Provide the (X, Y) coordinate of the cell's center where the given text is located.  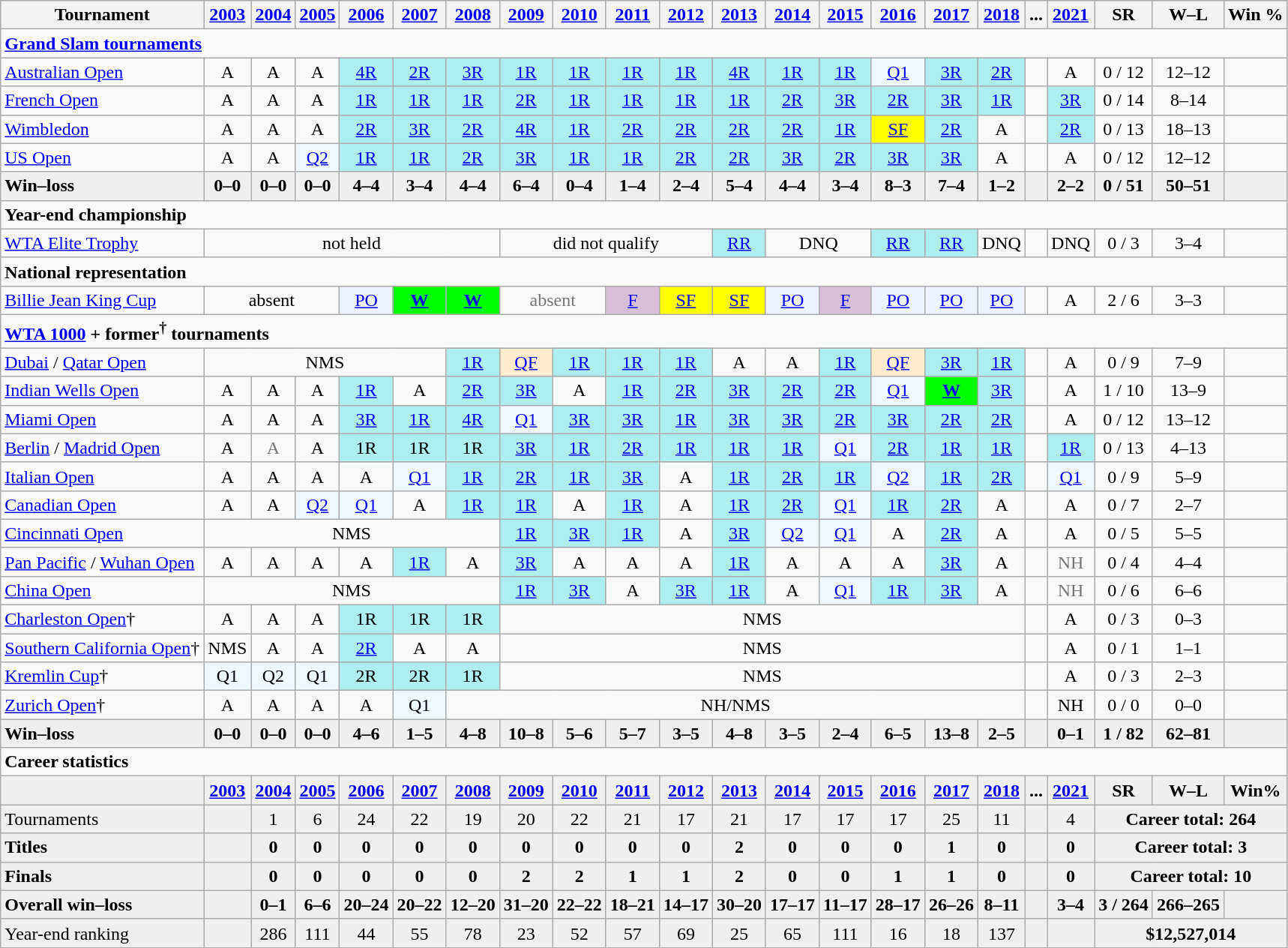
Grand Slam tournaments (644, 43)
20 (526, 819)
Career statistics (644, 762)
22–22 (579, 904)
5–7 (633, 733)
Canadian Open (102, 505)
Wimbledon (102, 129)
12–20 (472, 904)
3 / 264 (1124, 904)
Career total: 10 (1191, 876)
13–8 (951, 733)
2–5 (1002, 733)
4–6 (366, 733)
1–4 (633, 186)
1–5 (420, 733)
Overall win–loss (102, 904)
7–9 (1188, 362)
2–3 (1188, 676)
Kremlin Cup† (102, 676)
57 (633, 933)
1–2 (1002, 186)
6–5 (898, 733)
16 (898, 933)
Billie Jean King Cup (102, 300)
0 / 7 (1124, 505)
23 (526, 933)
137 (1002, 933)
Career total: 264 (1191, 819)
266–265 (1188, 904)
not held (352, 243)
National representation (644, 271)
Year-end championship (644, 214)
24 (366, 819)
0–4 (579, 186)
5–4 (739, 186)
Pan Pacific / Wuhan Open (102, 562)
6 (318, 819)
11 (1002, 819)
0–3 (1188, 619)
18–13 (1188, 129)
65 (792, 933)
WTA Elite Trophy (102, 243)
Southern California Open† (102, 648)
20–24 (366, 904)
NH/NMS (735, 705)
7–4 (951, 186)
44 (366, 933)
14–17 (685, 904)
did not qualify (606, 243)
6–4 (526, 186)
US Open (102, 157)
Australian Open (102, 72)
69 (685, 933)
Career total: 3 (1191, 847)
4–13 (1188, 448)
0 / 51 (1124, 186)
5–5 (1188, 533)
13–12 (1188, 419)
China Open (102, 590)
Zurich Open† (102, 705)
WTA 1000 + former† tournaments (644, 331)
52 (579, 933)
Win% (1255, 790)
0 / 5 (1124, 533)
17–17 (792, 904)
10–8 (526, 733)
1 / 10 (1124, 391)
62–81 (1188, 733)
1–1 (1188, 648)
0 / 14 (1124, 100)
28–17 (898, 904)
Cincinnati Open (102, 533)
0 / 4 (1124, 562)
Berlin / Madrid Open (102, 448)
Indian Wells Open (102, 391)
Italian Open (102, 476)
50–51 (1188, 186)
French Open (102, 100)
8–3 (898, 186)
Finals (102, 876)
5–9 (1188, 476)
Dubai / Qatar Open (102, 362)
2–7 (1188, 505)
11–17 (846, 904)
0 / 0 (1124, 705)
3–3 (1188, 300)
8–11 (1002, 904)
Tournaments (102, 819)
31–20 (526, 904)
Win % (1255, 15)
19 (472, 819)
13–9 (1188, 391)
5–6 (579, 733)
18 (951, 933)
18–21 (633, 904)
286 (273, 933)
55 (420, 933)
Year-end ranking (102, 933)
2–2 (1071, 186)
Miami Open (102, 419)
Charleston Open† (102, 619)
0 / 6 (1124, 590)
2 / 6 (1124, 300)
1 / 82 (1124, 733)
0 / 1 (1124, 648)
$12,527,014 (1191, 933)
78 (472, 933)
30–20 (739, 904)
8–14 (1188, 100)
4 (1071, 819)
20–22 (420, 904)
Tournament (102, 15)
Titles (102, 847)
26–26 (951, 904)
